Pinpoint the cell where the given text exists, returning its [x, y] midpoint coordinate. 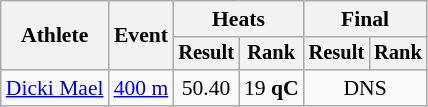
Heats [238, 19]
Athlete [55, 36]
50.40 [206, 88]
19 qC [272, 88]
Dicki Mael [55, 88]
DNS [366, 88]
400 m [142, 88]
Event [142, 36]
Final [366, 19]
